Pinpoint the cell where the given text exists, returning its (x, y) midpoint coordinate. 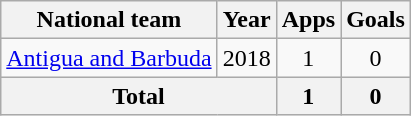
Total (138, 96)
Year (246, 20)
Antigua and Barbuda (109, 58)
National team (109, 20)
2018 (246, 58)
Goals (376, 20)
Apps (308, 20)
